From the cell containing the given text, extract its center point as (X, Y) coordinate. 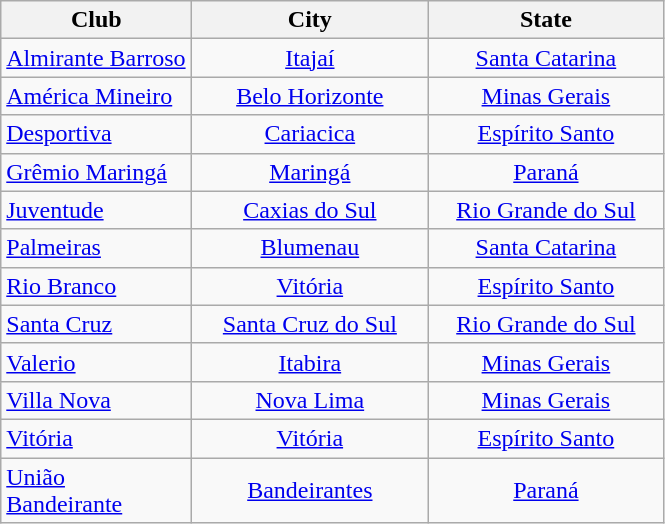
Cariacica (310, 134)
Bandeirantes (310, 490)
Juventude (96, 210)
Blumenau (310, 248)
Nova Lima (310, 400)
Villa Nova (96, 400)
Valerio (96, 362)
Almirante Barroso (96, 58)
State (546, 20)
Santa Cruz (96, 324)
América Mineiro (96, 96)
Belo Horizonte (310, 96)
City (310, 20)
Desportiva (96, 134)
Itajaí (310, 58)
Santa Cruz do Sul (310, 324)
Club (96, 20)
Grêmio Maringá (96, 172)
União Bandeirante (96, 490)
Palmeiras (96, 248)
Caxias do Sul (310, 210)
Itabira (310, 362)
Maringá (310, 172)
Rio Branco (96, 286)
